Capture the cell that displays the provided text and extract its (x, y) central coordinate. 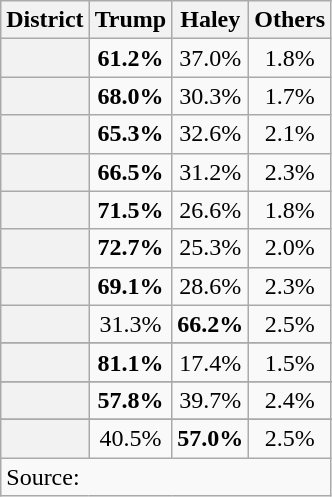
68.0% (130, 96)
81.1% (130, 362)
2.4% (290, 400)
57.0% (210, 438)
1.7% (290, 96)
Haley (210, 20)
Trump (130, 20)
65.3% (130, 134)
61.2% (130, 58)
66.2% (210, 324)
66.5% (130, 172)
69.1% (130, 286)
2.1% (290, 134)
28.6% (210, 286)
District (45, 20)
40.5% (130, 438)
Source: (166, 477)
72.7% (130, 248)
71.5% (130, 210)
31.3% (130, 324)
2.0% (290, 248)
Others (290, 20)
1.5% (290, 362)
25.3% (210, 248)
32.6% (210, 134)
30.3% (210, 96)
17.4% (210, 362)
37.0% (210, 58)
39.7% (210, 400)
57.8% (130, 400)
26.6% (210, 210)
31.2% (210, 172)
